Locate the cell with the specified text and output its [X, Y] center coordinate. 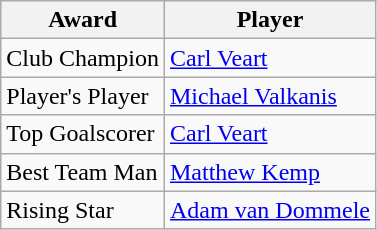
Player's Player [83, 96]
Adam van Dommele [270, 210]
Best Team Man [83, 172]
Award [83, 20]
Player [270, 20]
Matthew Kemp [270, 172]
Club Champion [83, 58]
Rising Star [83, 210]
Michael Valkanis [270, 96]
Top Goalscorer [83, 134]
